Return the [X, Y] coordinate for the center point of the cell that contains the specified text.  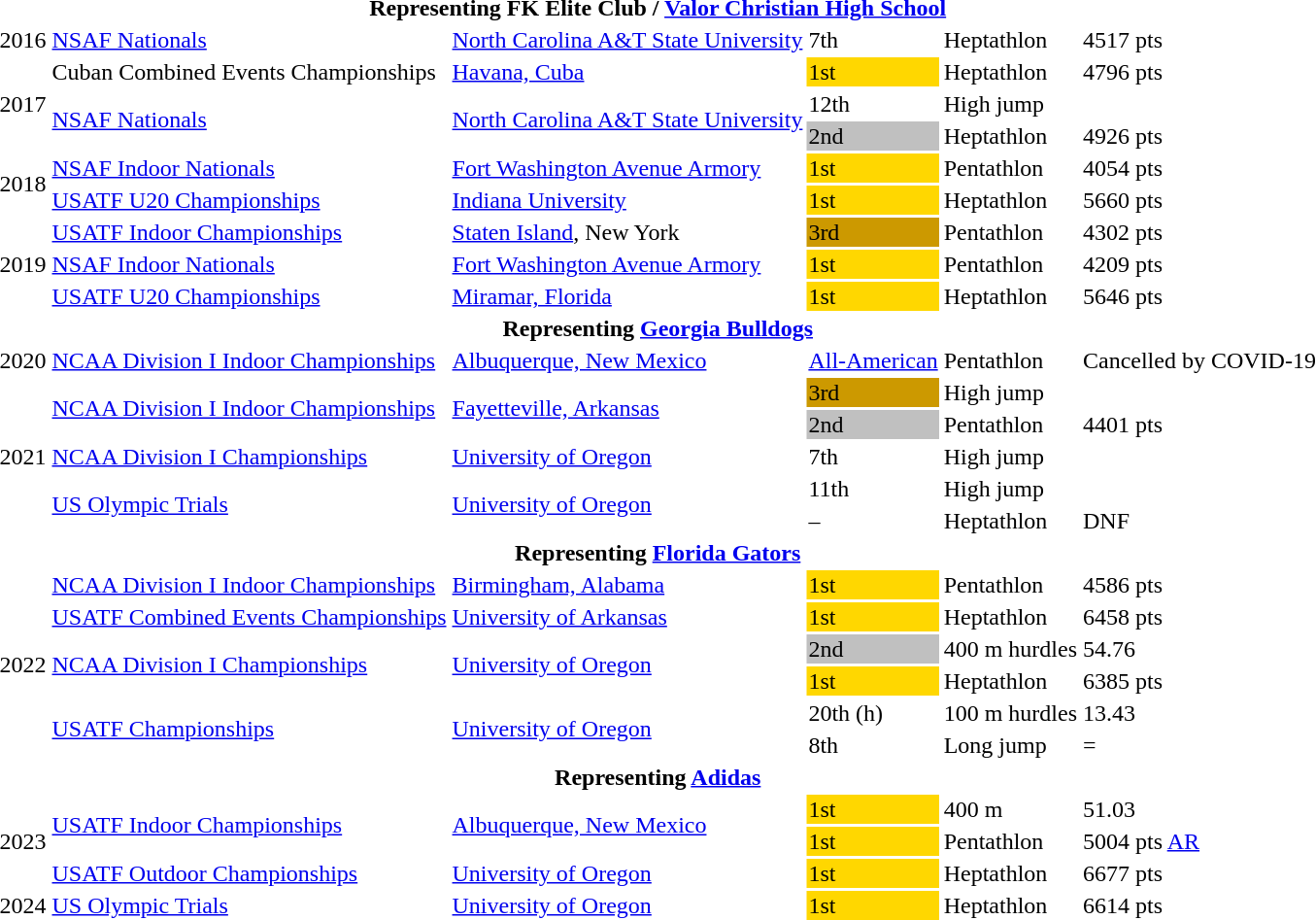
12th [873, 104]
Birmingham, Alabama [627, 585]
20th (h) [873, 713]
Cuban Combined Events Championships [249, 72]
USATF Combined Events Championships [249, 617]
– [873, 521]
11th [873, 489]
100 m hurdles [1010, 713]
400 m [1010, 809]
400 m hurdles [1010, 649]
All-American [873, 360]
Long jump [1010, 745]
University of Arkansas [627, 617]
Fayetteville, Arkansas [627, 408]
Havana, Cuba [627, 72]
USATF Championships [249, 729]
Miramar, Florida [627, 296]
Staten Island, New York [627, 232]
Indiana University [627, 200]
USATF Outdoor Championships [249, 873]
8th [873, 745]
